Scan for the cell matching the given text and deliver its (X, Y) coordinate at center. 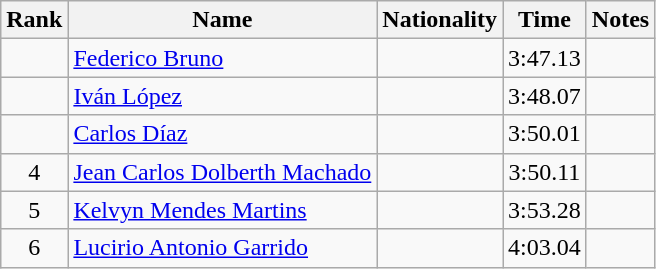
Rank (34, 20)
Name (222, 20)
4 (34, 172)
Federico Bruno (222, 58)
3:50.11 (545, 172)
Notes (620, 20)
6 (34, 248)
Kelvyn Mendes Martins (222, 210)
Nationality (440, 20)
Time (545, 20)
3:50.01 (545, 134)
3:47.13 (545, 58)
5 (34, 210)
4:03.04 (545, 248)
Carlos Díaz (222, 134)
Lucirio Antonio Garrido (222, 248)
3:53.28 (545, 210)
Iván López (222, 96)
3:48.07 (545, 96)
Jean Carlos Dolberth Machado (222, 172)
